Extract the [x, y] coordinate from the center of the cell holding the provided text.  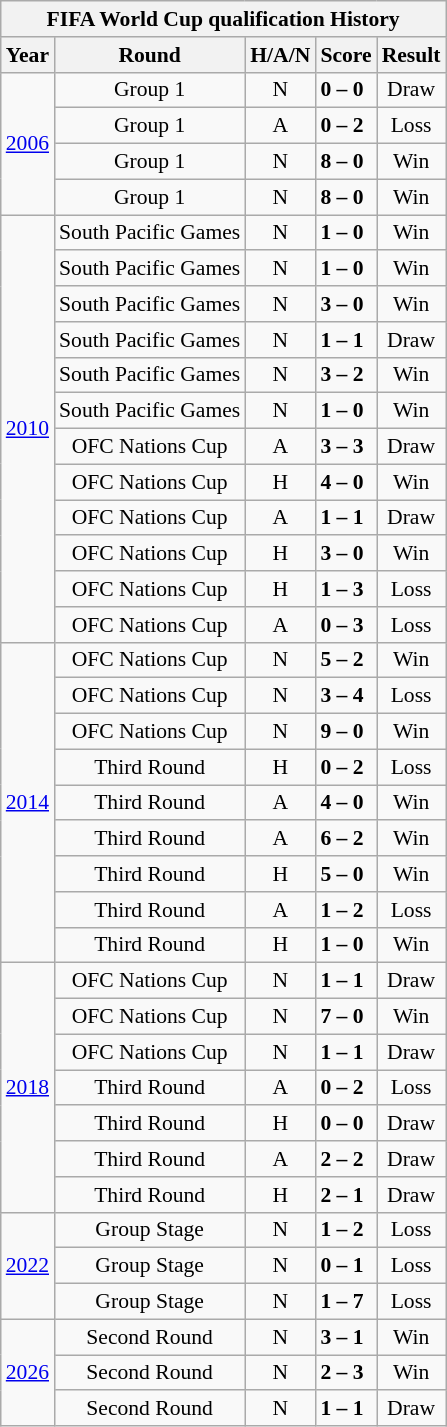
Round [150, 55]
1 – 7 [346, 1302]
9 – 0 [346, 732]
0 – 1 [346, 1266]
3 – 4 [346, 696]
2018 [28, 1088]
6 – 2 [346, 839]
3 – 1 [346, 1337]
2010 [28, 429]
2014 [28, 802]
Result [412, 55]
2 – 3 [346, 1373]
5 – 2 [346, 660]
3 – 2 [346, 375]
1 – 3 [346, 589]
Score [346, 55]
2 – 1 [346, 1195]
FIFA World Cup qualification History [224, 19]
7 – 0 [346, 1017]
2 – 2 [346, 1159]
2006 [28, 143]
5 – 0 [346, 874]
3 – 3 [346, 447]
H/A/N [280, 55]
2026 [28, 1372]
2022 [28, 1266]
0 – 3 [346, 625]
Year [28, 55]
